Return the (x, y) coordinate for the center point of the cell that contains the specified text.  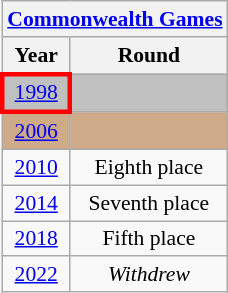
1998 (36, 94)
Round (149, 56)
Year (36, 56)
2010 (36, 168)
Seventh place (149, 203)
2006 (36, 132)
Fifth place (149, 239)
Eighth place (149, 168)
2018 (36, 239)
Withdrew (149, 275)
Commonwealth Games (114, 19)
2014 (36, 203)
2022 (36, 275)
